Scan for the cell matching the given text and deliver its (X, Y) coordinate at center. 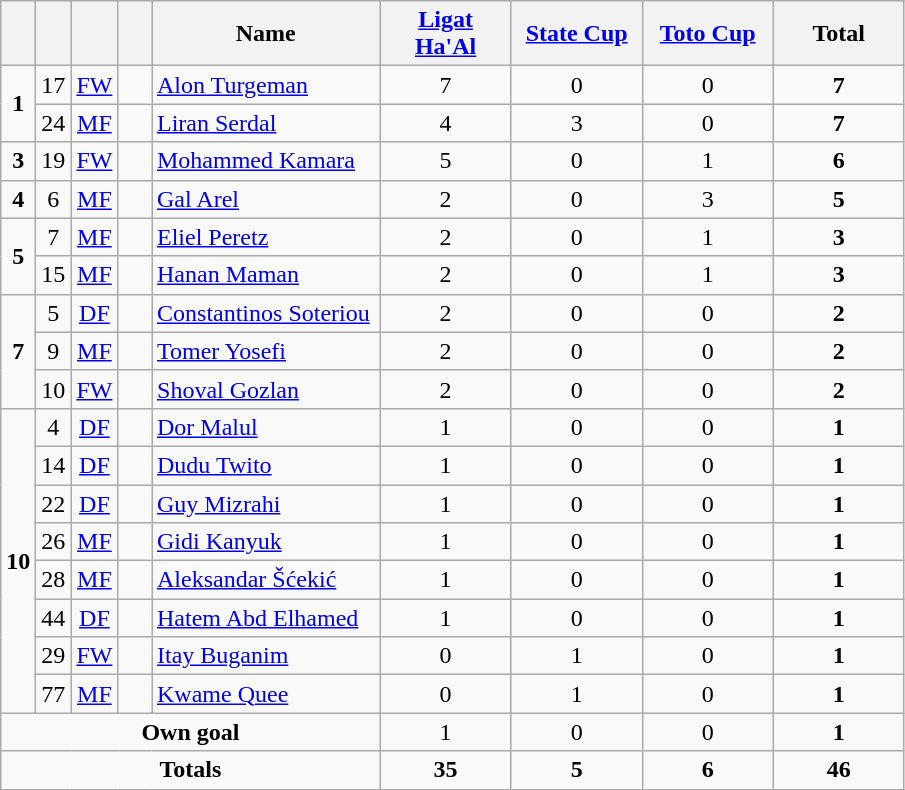
44 (54, 618)
19 (54, 161)
Kwame Quee (266, 694)
Itay Buganim (266, 656)
15 (54, 275)
Dudu Twito (266, 465)
26 (54, 542)
24 (54, 123)
Gidi Kanyuk (266, 542)
Mohammed Kamara (266, 161)
Hatem Abd Elhamed (266, 618)
Aleksandar Šćekić (266, 580)
Totals (190, 770)
Guy Mizrahi (266, 503)
Constantinos Soteriou (266, 313)
Shoval Gozlan (266, 389)
9 (54, 351)
State Cup (576, 34)
Tomer Yosefi (266, 351)
29 (54, 656)
Gal Arel (266, 199)
Ligat Ha'Al (446, 34)
Total (838, 34)
Eliel Peretz (266, 237)
14 (54, 465)
28 (54, 580)
Own goal (190, 732)
Dor Malul (266, 427)
Alon Turgeman (266, 85)
77 (54, 694)
Hanan Maman (266, 275)
46 (838, 770)
Toto Cup (708, 34)
17 (54, 85)
35 (446, 770)
22 (54, 503)
Name (266, 34)
Liran Serdal (266, 123)
